Find where the given text appears and provide that cell's center as (x, y) coordinate. 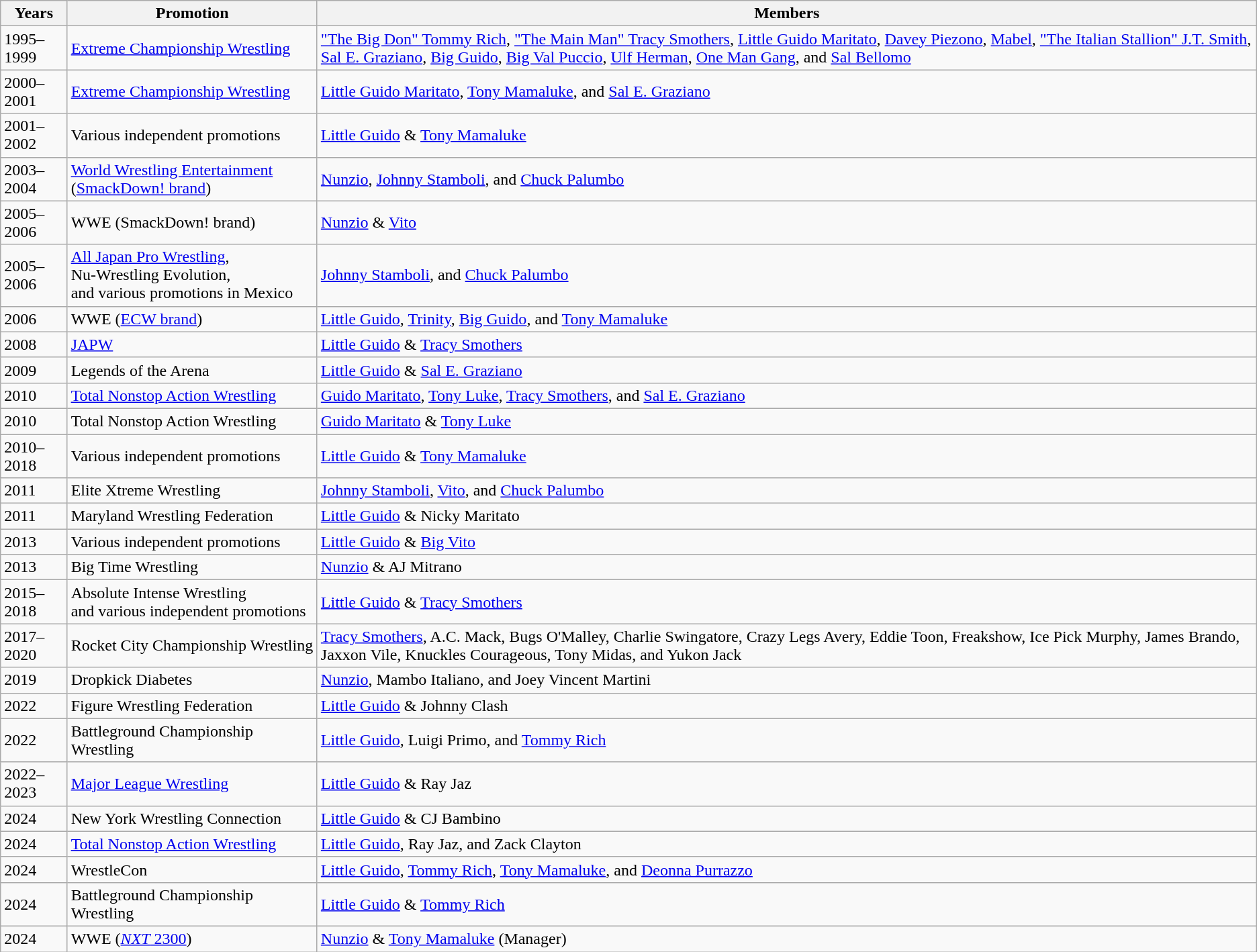
WWE (SmackDown! brand) (192, 223)
Johnny Stamboli, and Chuck Palumbo (787, 275)
Nunzio & Tony Mamaluke (Manager) (787, 939)
Major League Wrestling (192, 784)
2015–2018 (34, 602)
WWE (ECW brand) (192, 319)
2017–2020 (34, 646)
WrestleCon (192, 869)
Nunzio, Johnny Stamboli, and Chuck Palumbo (787, 179)
2022–2023 (34, 784)
World Wrestling Entertainment (SmackDown! brand) (192, 179)
WWE (NXT 2300) (192, 939)
Little Guido Maritato, Tony Mamaluke, and Sal E. Graziano (787, 91)
Maryland Wrestling Federation (192, 516)
Absolute Intense Wrestlingand various independent promotions (192, 602)
Nunzio & AJ Mitrano (787, 567)
2008 (34, 344)
Members (787, 13)
Elite Xtreme Wrestling (192, 491)
Little Guido & Ray Jaz (787, 784)
Dropkick Diabetes (192, 680)
2010–2018 (34, 455)
2003–2004 (34, 179)
2000–2001 (34, 91)
Big Time Wrestling (192, 567)
Figure Wrestling Federation (192, 706)
New York Wrestling Connection (192, 818)
Years (34, 13)
Little Guido, Ray Jaz, and Zack Clayton (787, 844)
Rocket City Championship Wrestling (192, 646)
Guido Maritato & Tony Luke (787, 421)
Little Guido & Nicky Maritato (787, 516)
JAPW (192, 344)
Guido Maritato, Tony Luke, Tracy Smothers, and Sal E. Graziano (787, 395)
Little Guido, Trinity, Big Guido, and Tony Mamaluke (787, 319)
2009 (34, 370)
2006 (34, 319)
1995–1999 (34, 48)
Johnny Stamboli, Vito, and Chuck Palumbo (787, 491)
Promotion (192, 13)
2001–2002 (34, 136)
Little Guido, Luigi Primo, and Tommy Rich (787, 740)
Nunzio & Vito (787, 223)
Little Guido & Tommy Rich (787, 904)
Legends of the Arena (192, 370)
Little Guido & Big Vito (787, 542)
Little Guido & Johnny Clash (787, 706)
Nunzio, Mambo Italiano, and Joey Vincent Martini (787, 680)
Little Guido & Sal E. Graziano (787, 370)
Little Guido & CJ Bambino (787, 818)
Little Guido, Tommy Rich, Tony Mamaluke, and Deonna Purrazzo (787, 869)
All Japan Pro Wrestling,Nu-Wrestling Evolution,and various promotions in Mexico (192, 275)
2019 (34, 680)
